Search for the cell housing the specified text and yield its [x, y] center coordinate. 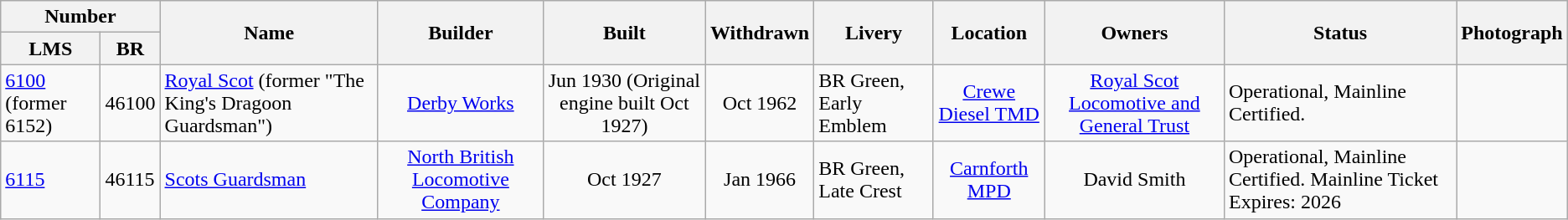
Operational, Mainline Certified. [1340, 103]
BR [131, 49]
Oct 1927 [624, 180]
Owners [1134, 33]
Livery [874, 33]
Withdrawn [759, 33]
Jan 1966 [759, 180]
David Smith [1134, 180]
Jun 1930 (Original engine built Oct 1927) [624, 103]
Scots Guardsman [269, 180]
6115 [50, 180]
Oct 1962 [759, 103]
BR Green, Early Emblem [874, 103]
Royal Scot (former "The King's Dragoon Guardsman") [269, 103]
Built [624, 33]
46115 [131, 180]
6100 (former 6152) [50, 103]
Photograph [1513, 33]
Royal Scot Locomotive and General Trust [1134, 103]
Builder [461, 33]
Name [269, 33]
46100 [131, 103]
Location [988, 33]
Number [80, 17]
Carnforth MPD [988, 180]
North British Locomotive Company [461, 180]
BR Green, Late Crest [874, 180]
Status [1340, 33]
Derby Works [461, 103]
LMS [50, 49]
Crewe Diesel TMD [988, 103]
Operational, Mainline Certified. Mainline Ticket Expires: 2026 [1340, 180]
